Identify which cell holds the provided text, then report its [x, y] central coordinate. 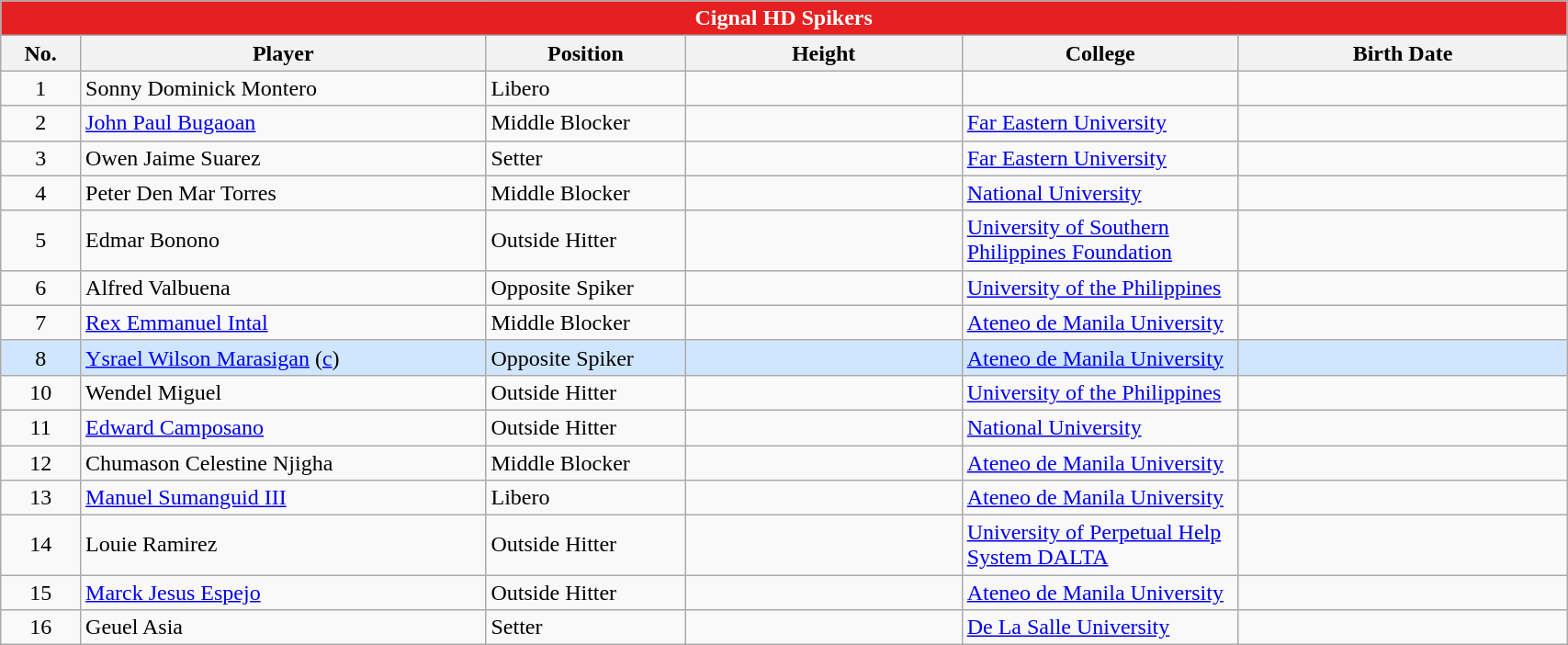
Wendel Miguel [283, 392]
Sonny Dominick Montero [283, 88]
Edmar Bonono [283, 241]
Birth Date [1402, 53]
Cignal HD Spikers [784, 18]
Player [283, 53]
15 [40, 593]
University of Southern Philippines Foundation [1100, 241]
4 [40, 193]
Peter Den Mar Torres [283, 193]
Rex Emmanuel Intal [283, 322]
Height [823, 53]
2 [40, 123]
5 [40, 241]
8 [40, 357]
Marck Jesus Espejo [283, 593]
12 [40, 462]
10 [40, 392]
7 [40, 322]
Edward Camposano [283, 427]
No. [40, 53]
Louie Ramirez [283, 546]
1 [40, 88]
Alfred Valbuena [283, 288]
University of Perpetual Help System DALTA [1100, 546]
De La Salle University [1100, 628]
John Paul Bugaoan [283, 123]
Owen Jaime Suarez [283, 158]
Ysrael Wilson Marasigan (c) [283, 357]
College [1100, 53]
13 [40, 498]
14 [40, 546]
11 [40, 427]
Manuel Sumanguid III [283, 498]
6 [40, 288]
Geuel Asia [283, 628]
16 [40, 628]
Chumason Celestine Njigha [283, 462]
3 [40, 158]
Position [586, 53]
